Output the (x, y) coordinate of the center of the cell containing the given text.  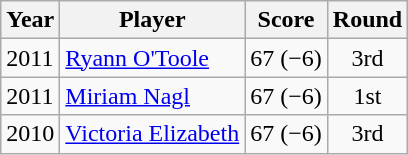
Victoria Elizabeth (152, 134)
Score (286, 20)
Player (152, 20)
Year (30, 20)
Miriam Nagl (152, 96)
1st (367, 96)
Ryann O'Toole (152, 58)
2010 (30, 134)
Round (367, 20)
